Return the (x, y) coordinate for the center point of the cell that contains the specified text.  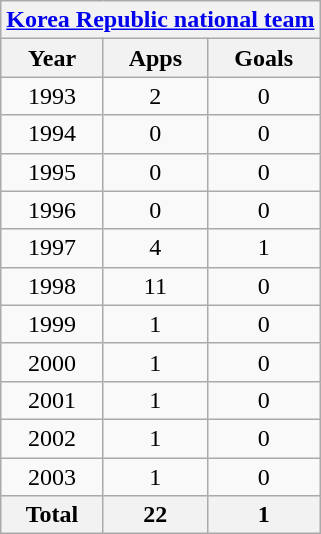
22 (155, 515)
1997 (52, 248)
1999 (52, 324)
Korea Republic national team (160, 20)
1996 (52, 210)
2001 (52, 400)
2 (155, 96)
2000 (52, 362)
1998 (52, 286)
11 (155, 286)
1995 (52, 172)
4 (155, 248)
Total (52, 515)
Year (52, 58)
Apps (155, 58)
Goals (264, 58)
2003 (52, 477)
1994 (52, 134)
1993 (52, 96)
2002 (52, 438)
